Capture the cell that displays the provided text and extract its [x, y] central coordinate. 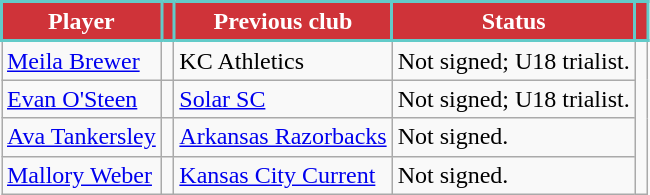
Player [82, 22]
KC Athletics [283, 60]
Meila Brewer [82, 60]
Ava Tankersley [82, 137]
Arkansas Razorbacks [283, 137]
Kansas City Current [283, 175]
Evan O'Steen [82, 99]
Mallory Weber [82, 175]
Solar SC [283, 99]
Previous club [283, 22]
Status [514, 22]
